Output the (x, y) coordinate of the center of the cell containing the given text.  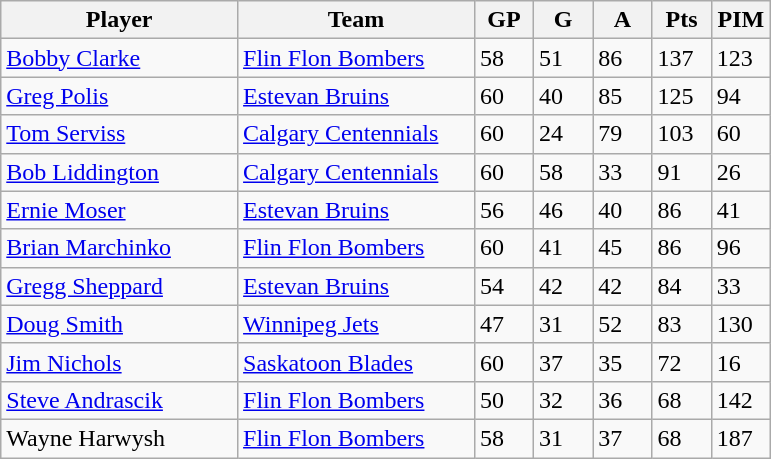
Winnipeg Jets (356, 324)
125 (682, 96)
187 (740, 438)
103 (682, 134)
Gregg Sheppard (120, 286)
45 (622, 248)
24 (564, 134)
137 (682, 58)
26 (740, 172)
Tom Serviss (120, 134)
Team (356, 20)
54 (504, 286)
G (564, 20)
A (622, 20)
84 (682, 286)
Greg Polis (120, 96)
GP (504, 20)
Ernie Moser (120, 210)
Steve Andrascik (120, 400)
Bob Liddington (120, 172)
16 (740, 362)
79 (622, 134)
36 (622, 400)
50 (504, 400)
96 (740, 248)
52 (622, 324)
94 (740, 96)
Bobby Clarke (120, 58)
123 (740, 58)
Jim Nichols (120, 362)
Player (120, 20)
Brian Marchinko (120, 248)
142 (740, 400)
85 (622, 96)
51 (564, 58)
Doug Smith (120, 324)
Saskatoon Blades (356, 362)
72 (682, 362)
35 (622, 362)
47 (504, 324)
130 (740, 324)
Wayne Harwysh (120, 438)
91 (682, 172)
32 (564, 400)
Pts (682, 20)
56 (504, 210)
PIM (740, 20)
83 (682, 324)
46 (564, 210)
